For the text-containing cell, return its midpoint in [X, Y] coordinate format. 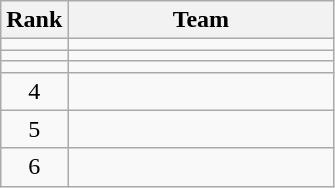
Team [201, 20]
6 [34, 167]
5 [34, 129]
Rank [34, 20]
4 [34, 91]
